Output the (x, y) coordinate of the center of the cell containing the given text.  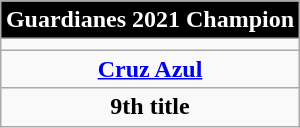
9th title (150, 107)
Guardianes 2021 Champion (150, 20)
Cruz Azul (150, 69)
